Identify which cell holds the provided text, then report its [X, Y] central coordinate. 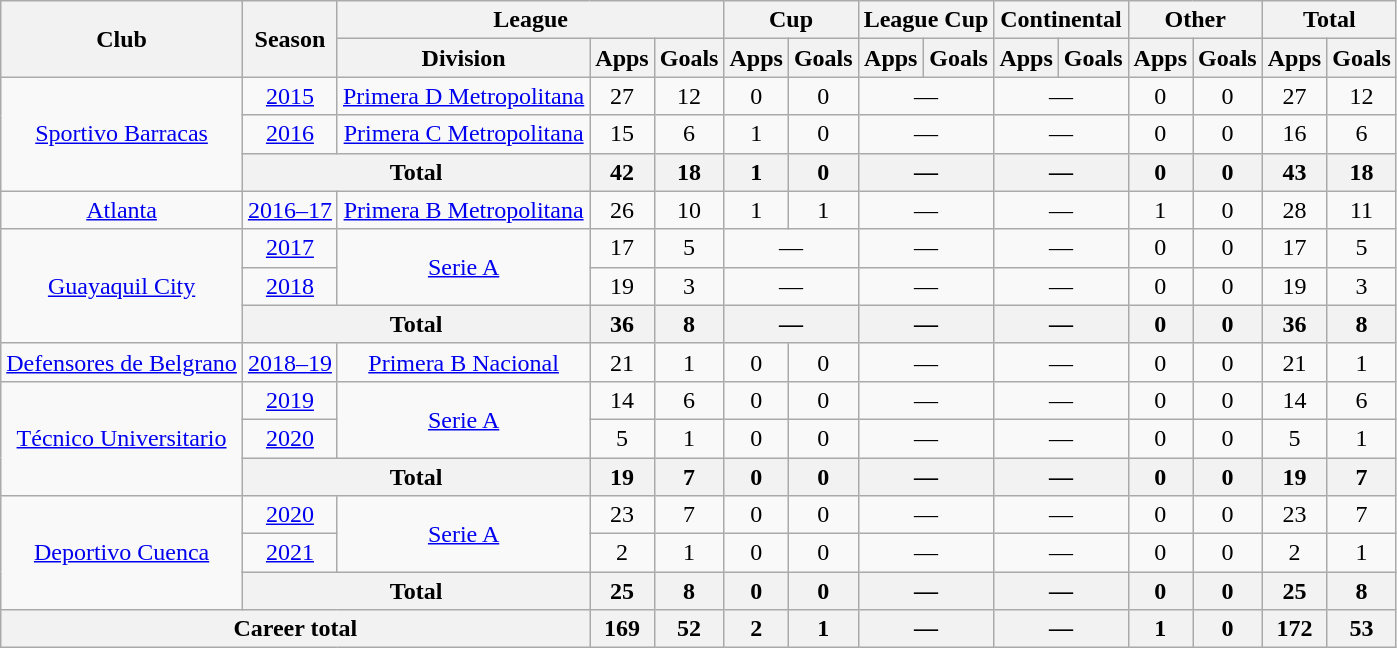
42 [622, 172]
2016–17 [290, 210]
Primera C Metropolitana [463, 134]
28 [1294, 210]
Career total [296, 629]
Continental [1061, 20]
Primera B Nacional [463, 362]
2021 [290, 553]
15 [622, 134]
10 [689, 210]
Club [122, 39]
Other [1195, 20]
53 [1362, 629]
Sportivo Barracas [122, 134]
League Cup [926, 20]
2018–19 [290, 362]
2019 [290, 400]
Defensores de Belgrano [122, 362]
League [530, 20]
52 [689, 629]
2016 [290, 134]
Atlanta [122, 210]
Season [290, 39]
172 [1294, 629]
Deportivo Cuenca [122, 553]
Guayaquil City [122, 286]
16 [1294, 134]
Técnico Universitario [122, 438]
43 [1294, 172]
Primera D Metropolitana [463, 96]
169 [622, 629]
Cup [791, 20]
11 [1362, 210]
Division [463, 58]
2018 [290, 286]
26 [622, 210]
2017 [290, 248]
2015 [290, 96]
Primera B Metropolitana [463, 210]
